Output the [x, y] coordinate of the center of the cell containing the given text.  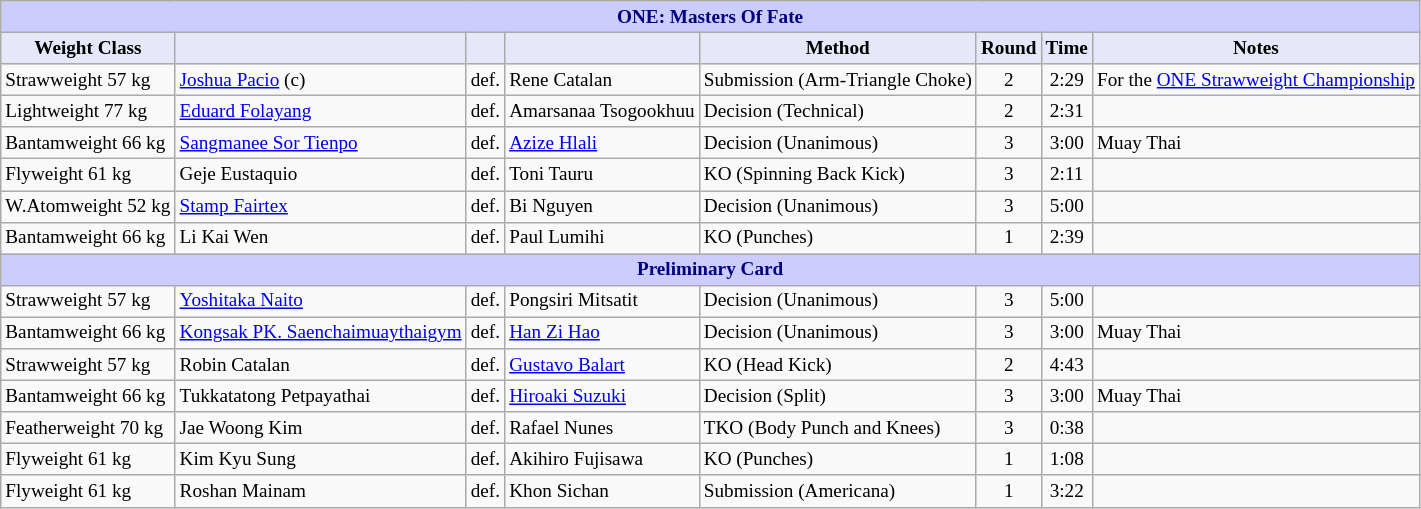
Featherweight 70 kg [88, 428]
Toni Tauru [602, 175]
ONE: Masters Of Fate [710, 17]
Gustavo Balart [602, 365]
Submission (Americana) [838, 491]
Hiroaki Suzuki [602, 396]
Han Zi Hao [602, 333]
Eduard Folayang [320, 111]
TKO (Body Punch and Knees) [838, 428]
Method [838, 48]
Time [1066, 48]
Kim Kyu Sung [320, 460]
Preliminary Card [710, 270]
Yoshitaka Naito [320, 301]
Weight Class [88, 48]
Decision (Technical) [838, 111]
Joshua Pacio (c) [320, 80]
KO (Head Kick) [838, 365]
Roshan Mainam [320, 491]
Notes [1256, 48]
Jae Woong Kim [320, 428]
KO (Spinning Back Kick) [838, 175]
Azize Hlali [602, 143]
Lightweight 77 kg [88, 111]
Round [1008, 48]
Rafael Nunes [602, 428]
4:43 [1066, 365]
Tukkatatong Petpayathai [320, 396]
2:39 [1066, 238]
Kongsak PK. Saenchaimuaythaigym [320, 333]
Geje Eustaquio [320, 175]
3:22 [1066, 491]
2:29 [1066, 80]
Akihiro Fujisawa [602, 460]
Li Kai Wen [320, 238]
2:31 [1066, 111]
Decision (Split) [838, 396]
Pongsiri Mitsatit [602, 301]
Sangmanee Sor Tienpo [320, 143]
2:11 [1066, 175]
W.Atomweight 52 kg [88, 206]
Robin Catalan [320, 365]
Paul Lumihi [602, 238]
Khon Sichan [602, 491]
Rene Catalan [602, 80]
Bi Nguyen [602, 206]
Submission (Arm-Triangle Choke) [838, 80]
1:08 [1066, 460]
0:38 [1066, 428]
Stamp Fairtex [320, 206]
For the ONE Strawweight Championship [1256, 80]
Amarsanaa Tsogookhuu [602, 111]
